Scan for the cell matching the given text and deliver its [X, Y] coordinate at center. 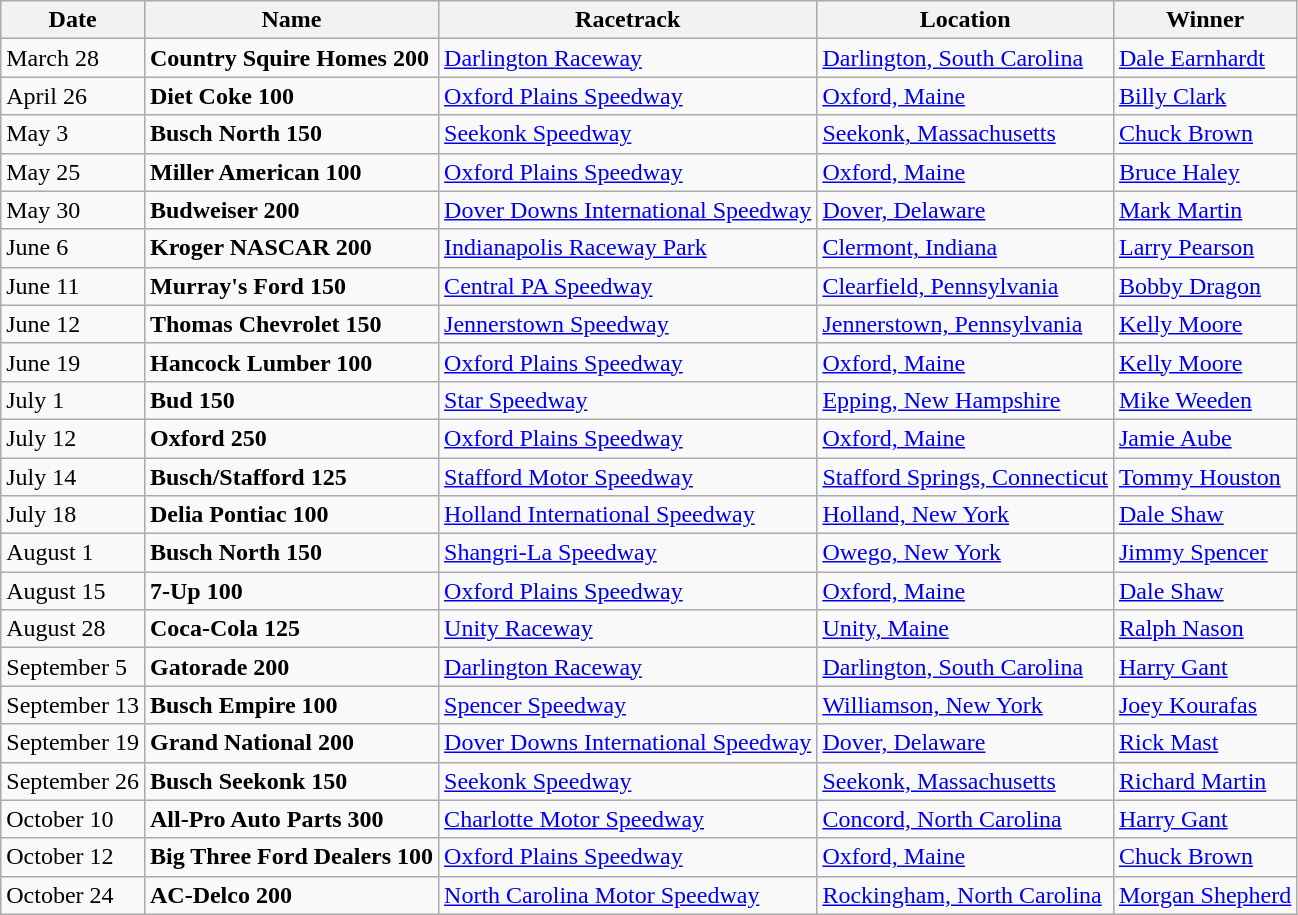
Jimmy Spencer [1204, 553]
August 28 [73, 629]
September 5 [73, 667]
Unity, Maine [966, 629]
Concord, North Carolina [966, 819]
Location [966, 20]
Owego, New York [966, 553]
September 26 [73, 781]
Kroger NASCAR 200 [291, 248]
Country Squire Homes 200 [291, 58]
Grand National 200 [291, 743]
Morgan Shepherd [1204, 895]
August 1 [73, 553]
Gatorade 200 [291, 667]
Big Three Ford Dealers 100 [291, 857]
Delia Pontiac 100 [291, 515]
Jamie Aube [1204, 438]
Rick Mast [1204, 743]
June 12 [73, 324]
Diet Coke 100 [291, 96]
Racetrack [628, 20]
Bobby Dragon [1204, 286]
October 10 [73, 819]
Spencer Speedway [628, 705]
Busch Seekonk 150 [291, 781]
July 1 [73, 400]
Stafford Springs, Connecticut [966, 477]
Jennerstown Speedway [628, 324]
7-Up 100 [291, 591]
Date [73, 20]
Clearfield, Pennsylvania [966, 286]
Holland International Speedway [628, 515]
Richard Martin [1204, 781]
Indianapolis Raceway Park [628, 248]
Thomas Chevrolet 150 [291, 324]
Rockingham, North Carolina [966, 895]
Larry Pearson [1204, 248]
Shangri-La Speedway [628, 553]
September 19 [73, 743]
June 19 [73, 362]
July 12 [73, 438]
North Carolina Motor Speedway [628, 895]
Central PA Speedway [628, 286]
May 30 [73, 210]
Dale Earnhardt [1204, 58]
July 18 [73, 515]
June 11 [73, 286]
May 3 [73, 134]
Williamson, New York [966, 705]
October 24 [73, 895]
Star Speedway [628, 400]
Stafford Motor Speedway [628, 477]
AC-Delco 200 [291, 895]
Jennerstown, Pennsylvania [966, 324]
Clermont, Indiana [966, 248]
Name [291, 20]
Miller American 100 [291, 172]
Joey Kourafas [1204, 705]
April 26 [73, 96]
August 15 [73, 591]
October 12 [73, 857]
Charlotte Motor Speedway [628, 819]
Coca-Cola 125 [291, 629]
September 13 [73, 705]
May 25 [73, 172]
Unity Raceway [628, 629]
Oxford 250 [291, 438]
All-Pro Auto Parts 300 [291, 819]
Mark Martin [1204, 210]
Ralph Nason [1204, 629]
Holland, New York [966, 515]
Winner [1204, 20]
Bruce Haley [1204, 172]
July 14 [73, 477]
Murray's Ford 150 [291, 286]
Epping, New Hampshire [966, 400]
Billy Clark [1204, 96]
Busch Empire 100 [291, 705]
Busch/Stafford 125 [291, 477]
Hancock Lumber 100 [291, 362]
Budweiser 200 [291, 210]
Mike Weeden [1204, 400]
Tommy Houston [1204, 477]
Bud 150 [291, 400]
March 28 [73, 58]
June 6 [73, 248]
